Pinpoint the cell where the given text exists, returning its [x, y] midpoint coordinate. 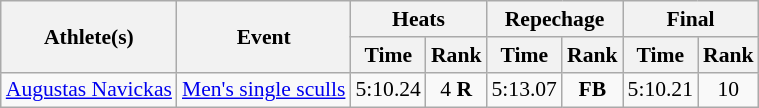
5:13.07 [524, 90]
Athlete(s) [89, 36]
Final [691, 19]
Men's single sculls [264, 90]
4 R [456, 90]
5:10.21 [660, 90]
5:10.24 [388, 90]
10 [728, 90]
Event [264, 36]
Repechage [554, 19]
FB [592, 90]
Augustas Navickas [89, 90]
Heats [418, 19]
